Provide the (x, y) coordinate of the cell's center where the given text is located.  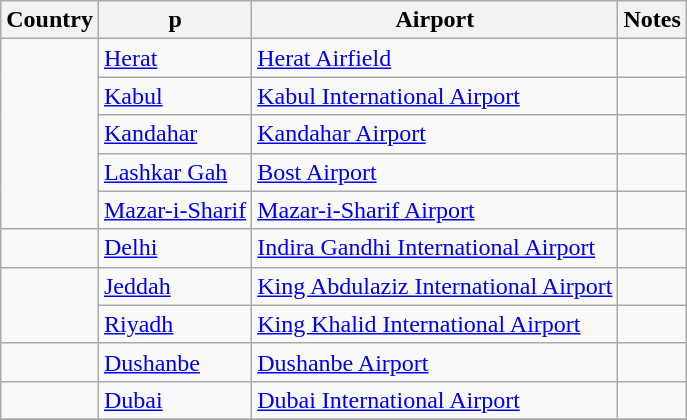
King Abdulaziz International Airport (435, 286)
Herat (174, 58)
Dubai International Airport (435, 400)
Riyadh (174, 324)
Mazar-i-Sharif (174, 210)
Jeddah (174, 286)
Kabul International Airport (435, 96)
Kandahar Airport (435, 134)
Mazar-i-Sharif Airport (435, 210)
Dushanbe Airport (435, 362)
Kandahar (174, 134)
Bost Airport (435, 172)
Notes (652, 20)
Airport (435, 20)
Kabul (174, 96)
Delhi (174, 248)
King Khalid International Airport (435, 324)
Lashkar Gah (174, 172)
p (174, 20)
Country (50, 20)
Herat Airfield (435, 58)
Dushanbe (174, 362)
Dubai (174, 400)
Indira Gandhi International Airport (435, 248)
